From the cell containing the given text, extract its center point as (X, Y) coordinate. 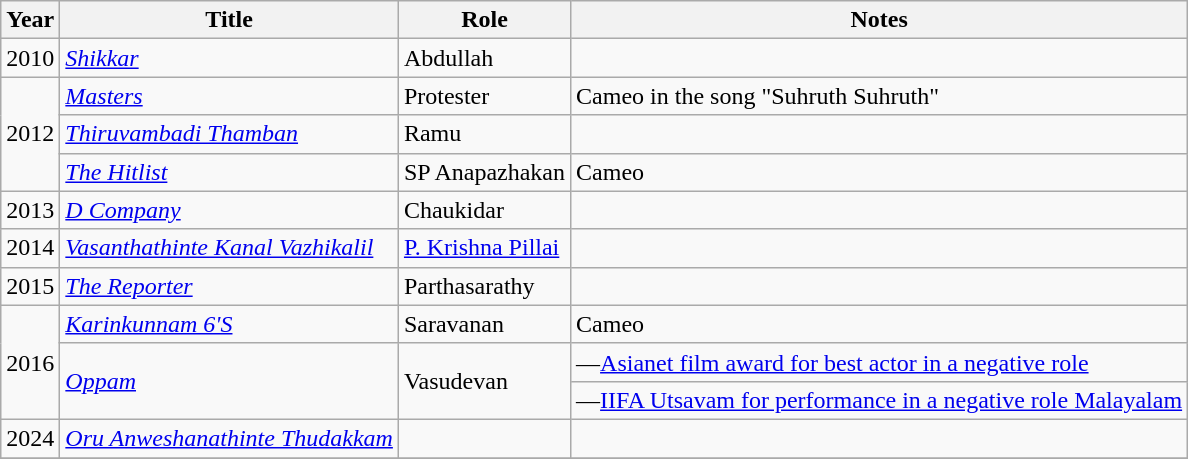
Saravanan (484, 324)
2024 (30, 438)
Karinkunnam 6'S (230, 324)
The Hitlist (230, 172)
Oru Anweshanathinte Thudakkam (230, 438)
Masters (230, 96)
2010 (30, 58)
Thiruvambadi Thamban (230, 134)
Vasudevan (484, 381)
2015 (30, 286)
Title (230, 20)
Ramu (484, 134)
Protester (484, 96)
D Company (230, 210)
Vasanthathinte Kanal Vazhikalil (230, 248)
Abdullah (484, 58)
Notes (880, 20)
2012 (30, 134)
Parthasarathy (484, 286)
Chaukidar (484, 210)
Cameo in the song "Suhruth Suhruth" (880, 96)
2014 (30, 248)
—IIFA Utsavam for performance in a negative role Malayalam (880, 400)
P. Krishna Pillai (484, 248)
The Reporter (230, 286)
2013 (30, 210)
—Asianet film award for best actor in a negative role (880, 362)
Shikkar (230, 58)
2016 (30, 362)
SP Anapazhakan (484, 172)
Year (30, 20)
Role (484, 20)
Oppam (230, 381)
